Scan for the cell matching the given text and deliver its (X, Y) coordinate at center. 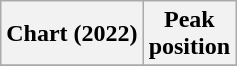
Chart (2022) (72, 34)
Peakposition (189, 34)
